Determine the [x, y] coordinate at the center of the cell enclosing the given text.  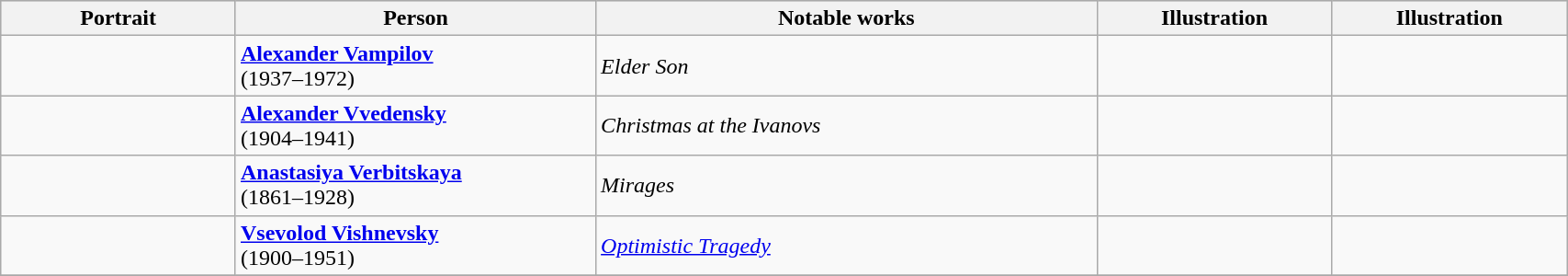
Notable works [847, 18]
Vsevolod Vishnevsky(1900–1951) [415, 245]
Alexander Vvedensky(1904–1941) [415, 125]
Mirages [847, 186]
Anastasiya Verbitskaya(1861–1928) [415, 186]
Elder Son [847, 66]
Portrait [118, 18]
Optimistic Tragedy [847, 245]
Christmas at the Ivanovs [847, 125]
Alexander Vampilov(1937–1972) [415, 66]
Person [415, 18]
